Detect which cell encompasses the target text, then output its (x, y) center coordinate. 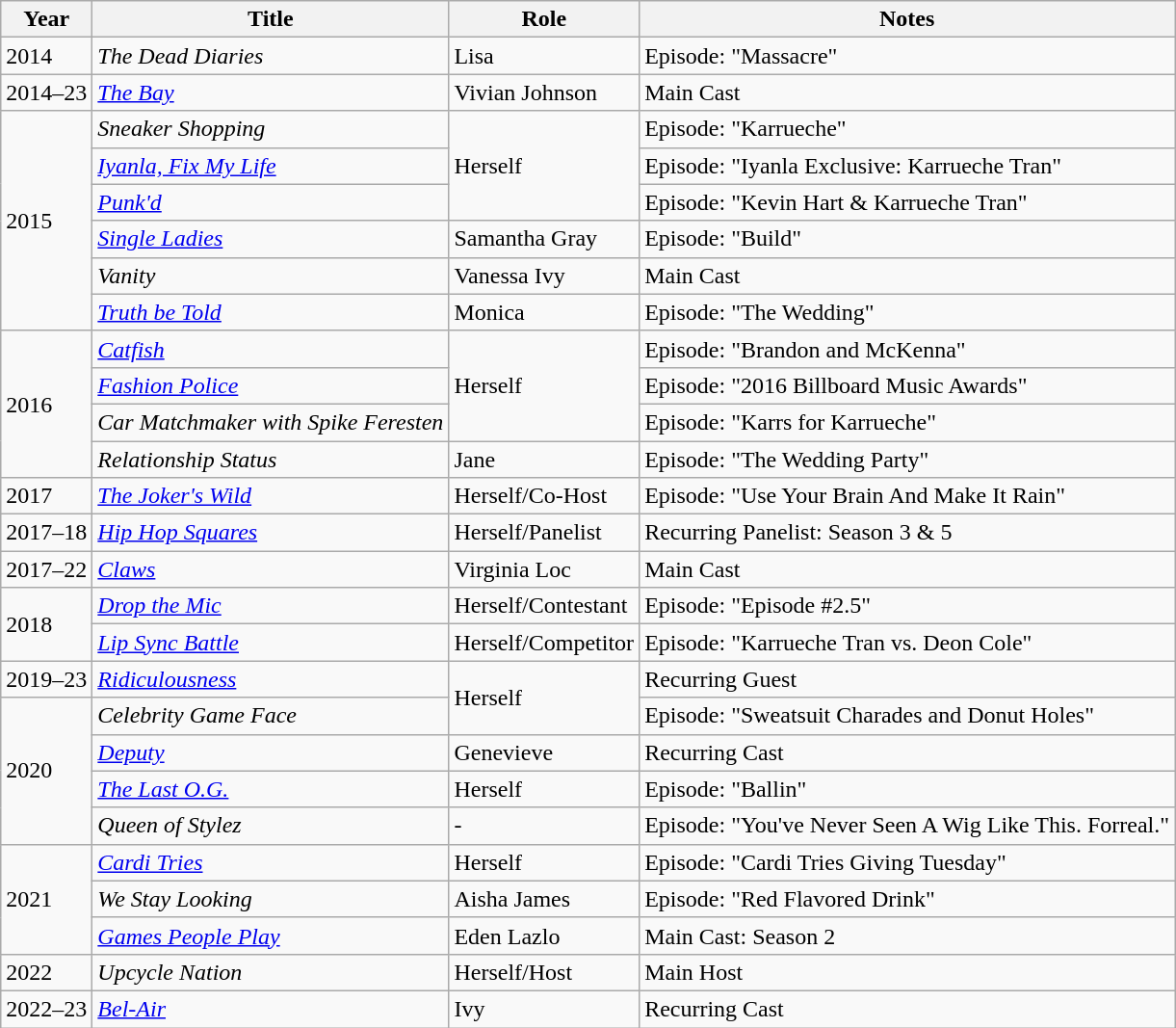
2017–22 (46, 569)
Main Host (907, 972)
Title (271, 19)
Episode: "Iyanla Exclusive: Karrueche Tran" (907, 166)
2022–23 (46, 1009)
Truth be Told (271, 312)
2021 (46, 899)
Iyanla, Fix My Life (271, 166)
Episode: "Red Flavored Drink" (907, 899)
2022 (46, 972)
Herself/Co-Host (544, 496)
Episode: "Sweatsuit Charades and Donut Holes" (907, 716)
Episode: "Episode #2.5" (907, 606)
The Last O.G. (271, 789)
Episode: "Cardi Tries Giving Tuesday" (907, 862)
Claws (271, 569)
2015 (46, 221)
Recurring Panelist: Season 3 & 5 (907, 533)
Episode: "Karrs for Karrueche" (907, 422)
Catfish (271, 349)
Celebrity Game Face (271, 716)
Herself/Contestant (544, 606)
Drop the Mic (271, 606)
Notes (907, 19)
2016 (46, 404)
Episode: "Karrueche" (907, 129)
Episode: "Build" (907, 239)
Herself/Host (544, 972)
Vanessa Ivy (544, 276)
Episode: "The Wedding" (907, 312)
Car Matchmaker with Spike Feresten (271, 422)
Vivian Johnson (544, 92)
2014 (46, 56)
Hip Hop Squares (271, 533)
2018 (46, 624)
Bel-Air (271, 1009)
Episode: "You've Never Seen A Wig Like This. Forreal." (907, 826)
Queen of Stylez (271, 826)
Year (46, 19)
The Dead Diaries (271, 56)
Recurring Guest (907, 679)
Monica (544, 312)
Ridiculousness (271, 679)
Episode: "Kevin Hart & Karrueche Tran" (907, 202)
Fashion Police (271, 385)
Ivy (544, 1009)
Episode: "Use Your Brain And Make It Rain" (907, 496)
Lisa (544, 56)
Role (544, 19)
Herself/Panelist (544, 533)
The Bay (271, 92)
Episode: "Karrueche Tran vs. Deon Cole" (907, 643)
- (544, 826)
Single Ladies (271, 239)
Samantha Gray (544, 239)
Herself/Competitor (544, 643)
2019–23 (46, 679)
Episode: "The Wedding Party" (907, 460)
Eden Lazlo (544, 936)
Punk'd (271, 202)
Virginia Loc (544, 569)
Games People Play (271, 936)
2017–18 (46, 533)
Vanity (271, 276)
We Stay Looking (271, 899)
Cardi Tries (271, 862)
2020 (46, 771)
Relationship Status (271, 460)
Aisha James (544, 899)
Lip Sync Battle (271, 643)
Episode: "Ballin" (907, 789)
Main Cast: Season 2 (907, 936)
Upcycle Nation (271, 972)
The Joker's Wild (271, 496)
Episode: "Massacre" (907, 56)
Episode: "Brandon and McKenna" (907, 349)
Deputy (271, 752)
Episode: "2016 Billboard Music Awards" (907, 385)
Jane (544, 460)
Genevieve (544, 752)
Sneaker Shopping (271, 129)
2017 (46, 496)
2014–23 (46, 92)
